Return (X, Y) of the center of cell containing provided text 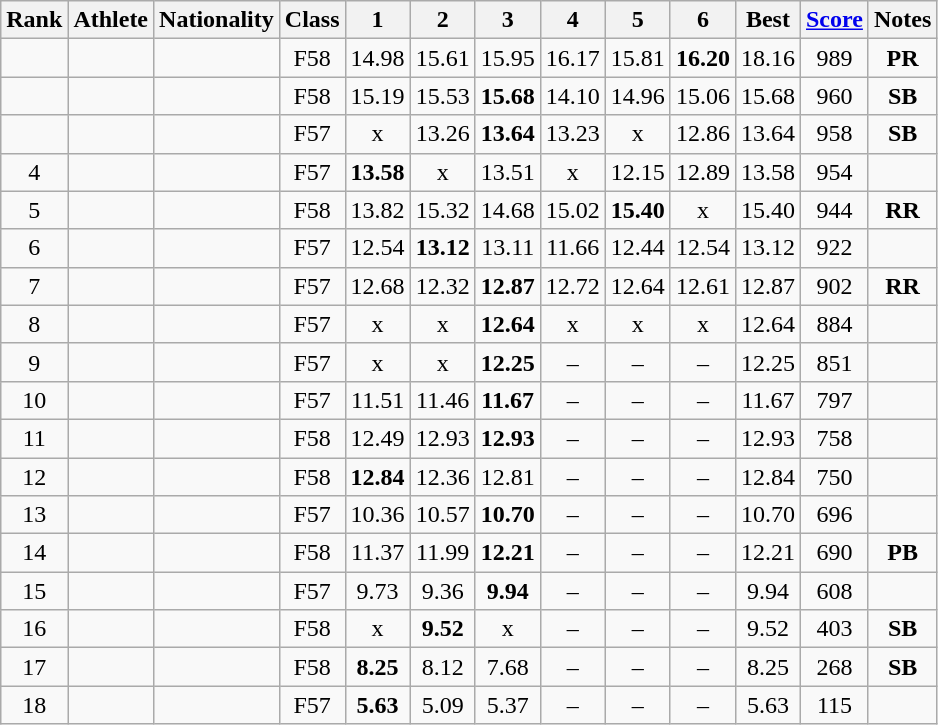
944 (834, 210)
16.17 (572, 58)
10 (34, 400)
Best (768, 20)
12.61 (702, 286)
10.57 (442, 515)
Class (312, 20)
15.61 (442, 58)
8 (34, 324)
12.86 (702, 134)
13.51 (508, 172)
13.11 (508, 248)
12.89 (702, 172)
13.26 (442, 134)
17 (34, 667)
958 (834, 134)
PB (902, 553)
758 (834, 438)
954 (834, 172)
18 (34, 705)
15.81 (638, 58)
15.53 (442, 96)
8.12 (442, 667)
11.46 (442, 400)
3 (508, 20)
Nationality (217, 20)
13.82 (378, 210)
989 (834, 58)
14.96 (638, 96)
608 (834, 591)
11.66 (572, 248)
Notes (902, 20)
797 (834, 400)
14.98 (378, 58)
11.37 (378, 553)
13 (34, 515)
12.15 (638, 172)
15.02 (572, 210)
12 (34, 477)
960 (834, 96)
18.16 (768, 58)
12.44 (638, 248)
14.68 (508, 210)
16 (34, 629)
690 (834, 553)
403 (834, 629)
14 (34, 553)
9.36 (442, 591)
7 (34, 286)
15.32 (442, 210)
5.09 (442, 705)
902 (834, 286)
750 (834, 477)
851 (834, 362)
15.95 (508, 58)
12.32 (442, 286)
11 (34, 438)
10.36 (378, 515)
9.73 (378, 591)
15 (34, 591)
15.06 (702, 96)
7.68 (508, 667)
115 (834, 705)
12.81 (508, 477)
922 (834, 248)
12.36 (442, 477)
696 (834, 515)
12.49 (378, 438)
11.51 (378, 400)
16.20 (702, 58)
Score (834, 20)
5.37 (508, 705)
11.99 (442, 553)
2 (442, 20)
Rank (34, 20)
13.23 (572, 134)
PR (902, 58)
9 (34, 362)
12.68 (378, 286)
268 (834, 667)
12.72 (572, 286)
Athlete (111, 20)
14.10 (572, 96)
15.19 (378, 96)
1 (378, 20)
884 (834, 324)
